Extract the [X, Y] coordinate from the center of the cell holding the provided text.  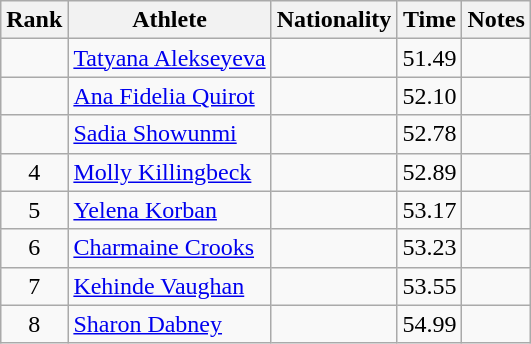
8 [34, 324]
5 [34, 210]
Tatyana Alekseyeva [170, 58]
Kehinde Vaughan [170, 286]
Notes [496, 20]
52.78 [430, 134]
Sadia Showunmi [170, 134]
51.49 [430, 58]
Athlete [170, 20]
6 [34, 248]
7 [34, 286]
Molly Killingbeck [170, 172]
Time [430, 20]
53.17 [430, 210]
Sharon Dabney [170, 324]
4 [34, 172]
54.99 [430, 324]
Charmaine Crooks [170, 248]
52.10 [430, 96]
Rank [34, 20]
Yelena Korban [170, 210]
53.23 [430, 248]
52.89 [430, 172]
Ana Fidelia Quirot [170, 96]
53.55 [430, 286]
Nationality [334, 20]
